Return [x, y] of the center of cell containing provided text 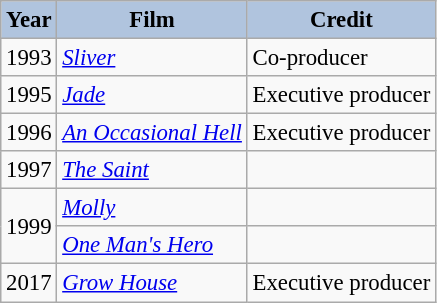
2017 [29, 283]
1996 [29, 133]
Year [29, 20]
The Saint [152, 170]
1995 [29, 95]
1999 [29, 226]
1997 [29, 170]
Credit [341, 20]
Jade [152, 95]
One Man's Hero [152, 245]
Sliver [152, 58]
1993 [29, 58]
An Occasional Hell [152, 133]
Co-producer [341, 58]
Molly [152, 208]
Grow House [152, 283]
Film [152, 20]
